Search for the cell housing the specified text and yield its [X, Y] center coordinate. 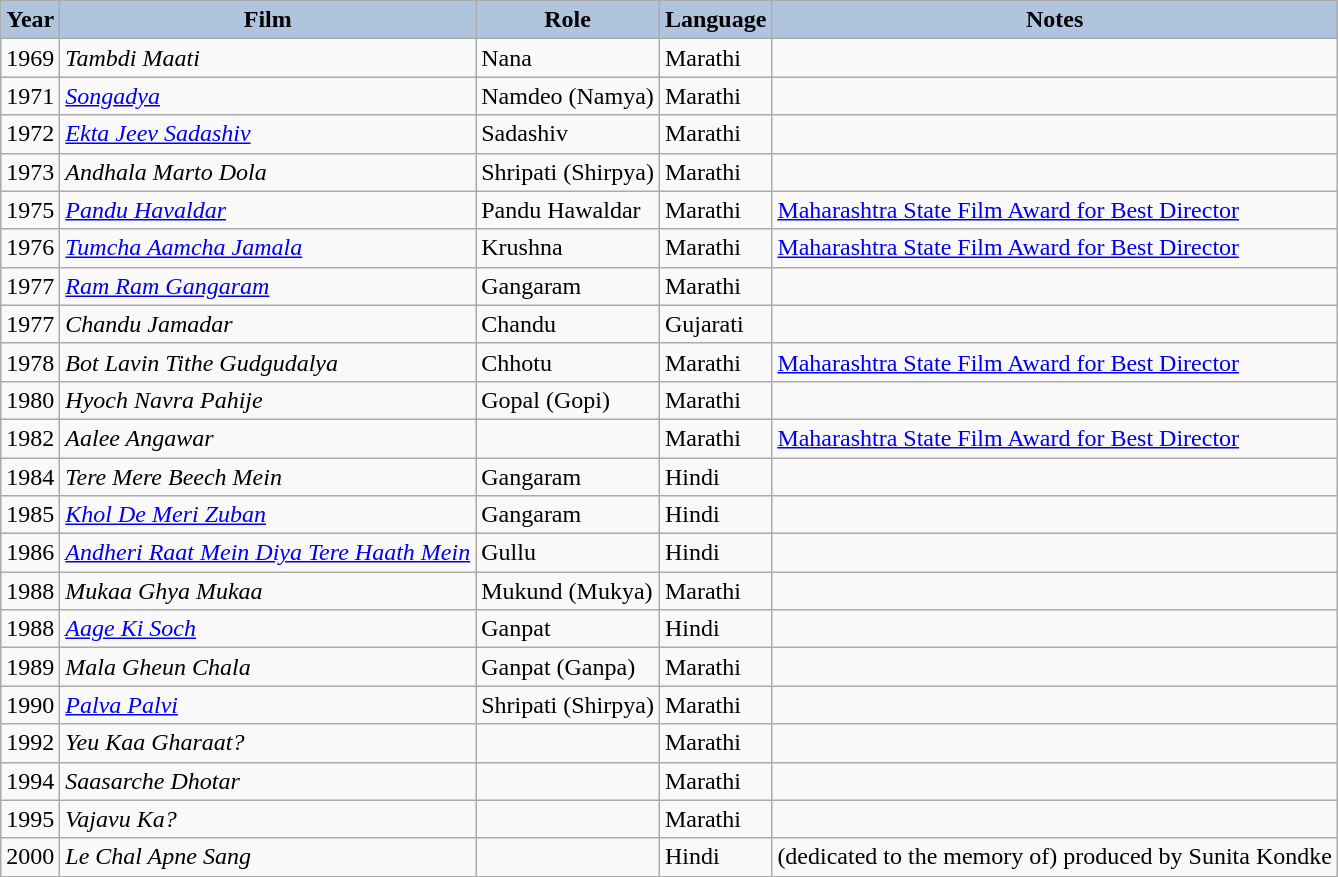
Ganpat (Ganpa) [568, 667]
Film [268, 20]
Songadya [268, 96]
Mukaa Ghya Mukaa [268, 591]
Chhotu [568, 362]
Vajavu Ka? [268, 819]
Chandu Jamadar [268, 324]
Pandu Havaldar [268, 210]
(dedicated to the memory of) produced by Sunita Kondke [1055, 857]
Year [30, 20]
1994 [30, 781]
Le Chal Apne Sang [268, 857]
Mukund (Mukya) [568, 591]
1978 [30, 362]
Krushna [568, 248]
1990 [30, 705]
1972 [30, 134]
1971 [30, 96]
Aalee Angawar [268, 438]
1980 [30, 400]
1986 [30, 553]
Aage Ki Soch [268, 629]
Role [568, 20]
1982 [30, 438]
Nana [568, 58]
Sadashiv [568, 134]
Ram Ram Gangaram [268, 286]
1984 [30, 477]
1995 [30, 819]
Ganpat [568, 629]
Palva Palvi [268, 705]
Ekta Jeev Sadashiv [268, 134]
1992 [30, 743]
Hyoch Navra Pahije [268, 400]
Namdeo (Namya) [568, 96]
Gujarati [715, 324]
Saasarche Dhotar [268, 781]
1973 [30, 172]
Gullu [568, 553]
1976 [30, 248]
2000 [30, 857]
1989 [30, 667]
Chandu [568, 324]
Tere Mere Beech Mein [268, 477]
Notes [1055, 20]
Andheri Raat Mein Diya Tere Haath Mein [268, 553]
Khol De Meri Zuban [268, 515]
Gopal (Gopi) [568, 400]
Bot Lavin Tithe Gudgudalya [268, 362]
Tumcha Aamcha Jamala [268, 248]
Tambdi Maati [268, 58]
Pandu Hawaldar [568, 210]
Mala Gheun Chala [268, 667]
Language [715, 20]
Andhala Marto Dola [268, 172]
1985 [30, 515]
Yeu Kaa Gharaat? [268, 743]
1969 [30, 58]
1975 [30, 210]
